Return [X, Y] of the center of cell containing provided text 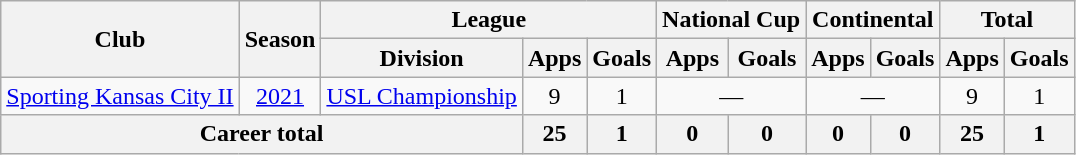
Season [280, 39]
Career total [262, 134]
Division [422, 58]
Sporting Kansas City II [120, 96]
USL Championship [422, 96]
League [489, 20]
Continental [873, 20]
National Cup [732, 20]
Club [120, 39]
Total [1007, 20]
2021 [280, 96]
